Provide the (x, y) coordinate of the cell's center where the given text is located.  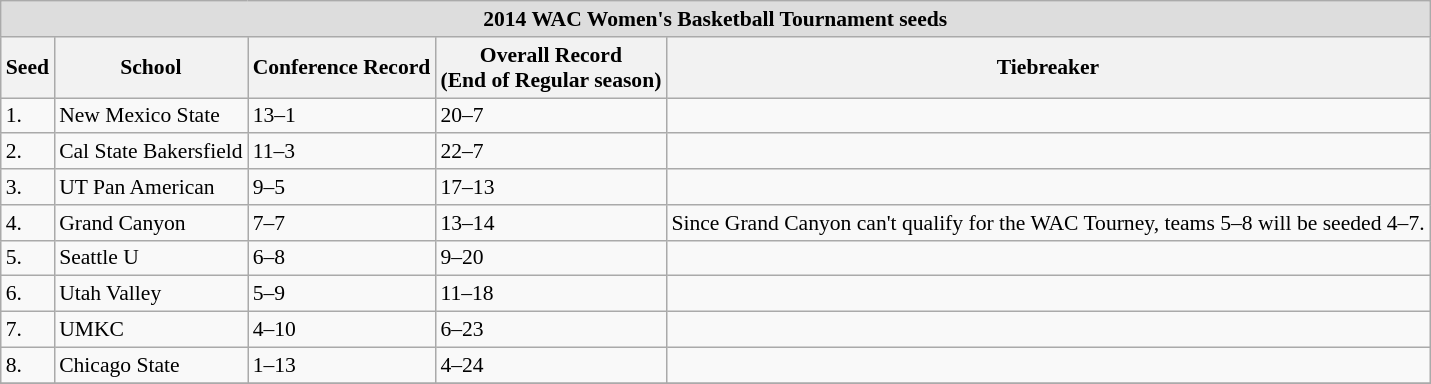
6–8 (342, 258)
Overall Record (End of Regular season) (550, 68)
9–5 (342, 187)
8. (28, 365)
1–13 (342, 365)
7–7 (342, 223)
20–7 (550, 116)
5. (28, 258)
11–18 (550, 294)
6. (28, 294)
5–9 (342, 294)
3. (28, 187)
Tiebreaker (1048, 68)
4. (28, 223)
22–7 (550, 152)
Seed (28, 68)
Chicago State (151, 365)
1. (28, 116)
17–13 (550, 187)
UT Pan American (151, 187)
11–3 (342, 152)
New Mexico State (151, 116)
Utah Valley (151, 294)
4–24 (550, 365)
9–20 (550, 258)
2. (28, 152)
13–1 (342, 116)
4–10 (342, 330)
UMKC (151, 330)
Seattle U (151, 258)
6–23 (550, 330)
Grand Canyon (151, 223)
Conference Record (342, 68)
2014 WAC Women's Basketball Tournament seeds (716, 19)
Cal State Bakersfield (151, 152)
7. (28, 330)
School (151, 68)
13–14 (550, 223)
Since Grand Canyon can't qualify for the WAC Tourney, teams 5–8 will be seeded 4–7. (1048, 223)
